Pinpoint the cell where the given text exists, returning its (X, Y) midpoint coordinate. 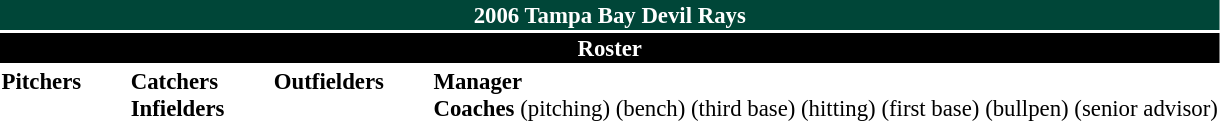
Roster (610, 48)
2006 Tampa Bay Devil Rays (610, 15)
